Scan for the cell matching the given text and deliver its [x, y] coordinate at center. 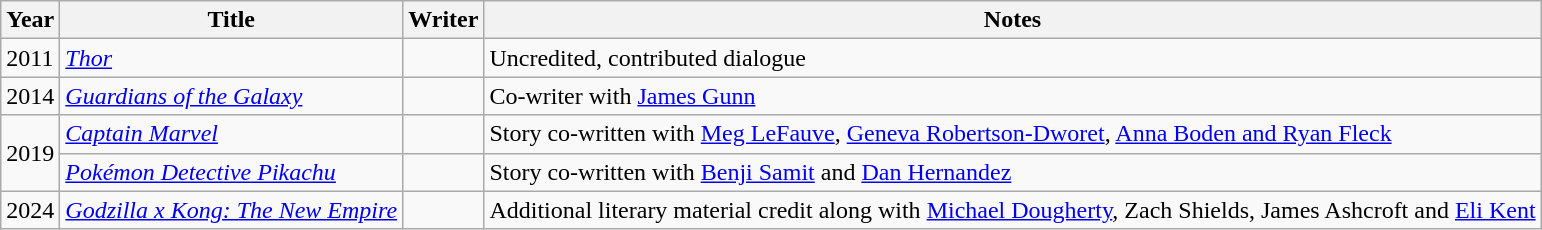
Title [232, 20]
2024 [30, 210]
2019 [30, 153]
2011 [30, 58]
Story co-written with Meg LeFauve, Geneva Robertson-Dworet, Anna Boden and Ryan Fleck [1012, 134]
Uncredited, contributed dialogue [1012, 58]
Godzilla x Kong: The New Empire [232, 210]
Additional literary material credit along with Michael Dougherty, Zach Shields, James Ashcroft and Eli Kent [1012, 210]
Captain Marvel [232, 134]
2014 [30, 96]
Story co-written with Benji Samit and Dan Hernandez [1012, 172]
Pokémon Detective Pikachu [232, 172]
Writer [444, 20]
Co-writer with James Gunn [1012, 96]
Year [30, 20]
Notes [1012, 20]
Guardians of the Galaxy [232, 96]
Thor [232, 58]
